Pinpoint the cell where the given text exists, returning its (x, y) midpoint coordinate. 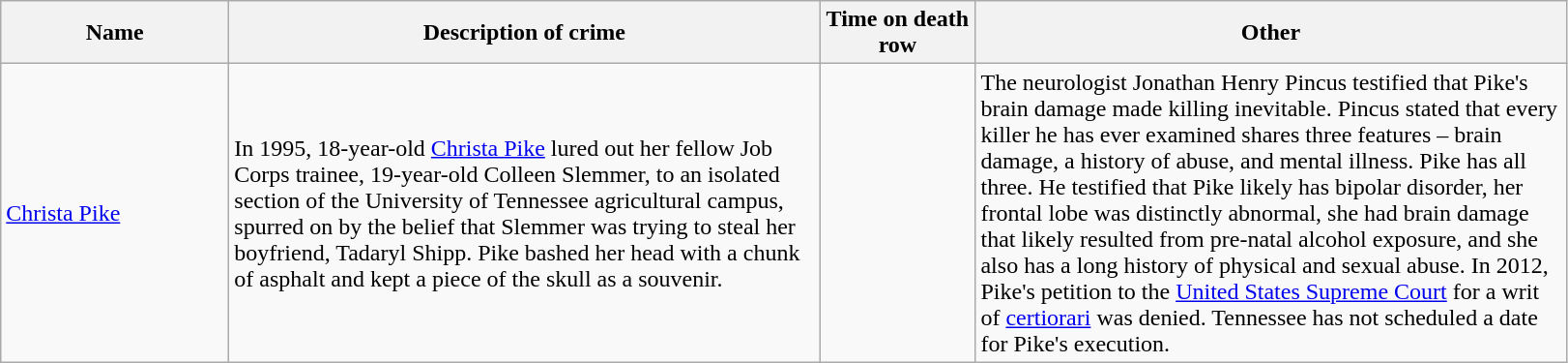
Description of crime (524, 33)
Other (1270, 33)
Name (115, 33)
Time on death row (897, 33)
Christa Pike (115, 213)
